Provide the [X, Y] coordinate of the cell's center where the given text is located.  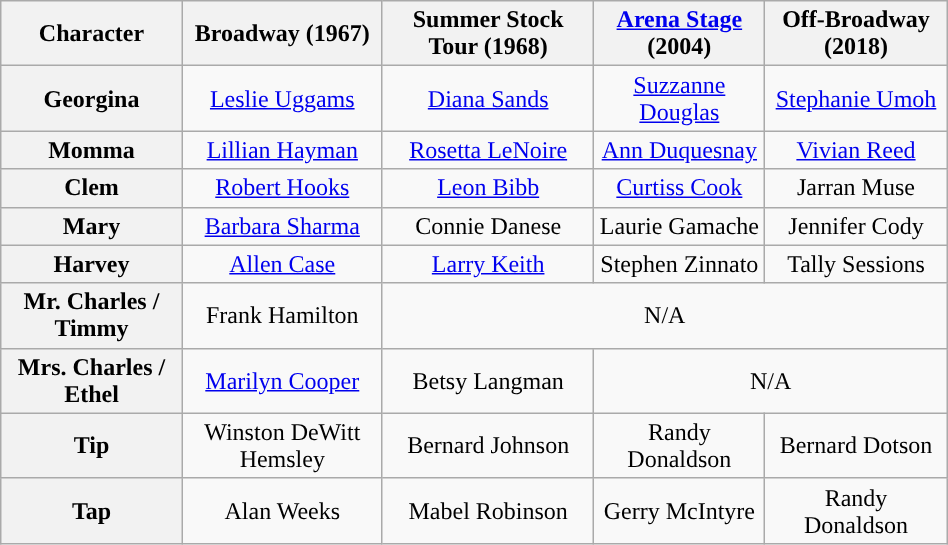
Marilyn Cooper [282, 380]
Curtiss Cook [680, 188]
Diana Sands [488, 98]
Robert Hooks [282, 188]
Mr. Charles / Timmy [92, 316]
Winston DeWitt Hemsley [282, 446]
Jarran Muse [856, 188]
Georgina [92, 98]
Alan Weeks [282, 510]
Betsy Langman [488, 380]
Jennifer Cody [856, 226]
Bernard Johnson [488, 446]
Connie Danese [488, 226]
Rosetta LeNoire [488, 150]
Lillian Hayman [282, 150]
Frank Hamilton [282, 316]
Arena Stage (2004) [680, 34]
Tap [92, 510]
Leon Bibb [488, 188]
Stephen Zinnato [680, 264]
Tip [92, 446]
Larry Keith [488, 264]
Bernard Dotson [856, 446]
Clem [92, 188]
Vivian Reed [856, 150]
Summer Stock Tour (1968) [488, 34]
Barbara Sharma [282, 226]
Mrs. Charles / Ethel [92, 380]
Character [92, 34]
Tally Sessions [856, 264]
Allen Case [282, 264]
Momma [92, 150]
Leslie Uggams [282, 98]
Laurie Gamache [680, 226]
Suzzanne Douglas [680, 98]
Harvey [92, 264]
Ann Duquesnay [680, 150]
Mabel Robinson [488, 510]
Off-Broadway (2018) [856, 34]
Stephanie Umoh [856, 98]
Gerry McIntyre [680, 510]
Broadway (1967) [282, 34]
Mary [92, 226]
